Pinpoint the cell where the given text exists, returning its [X, Y] midpoint coordinate. 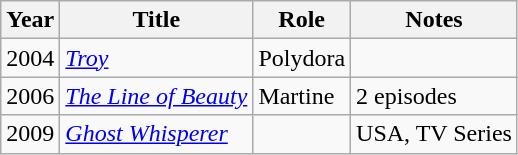
2009 [30, 134]
The Line of Beauty [156, 96]
Martine [302, 96]
Polydora [302, 58]
USA, TV Series [434, 134]
2 episodes [434, 96]
Role [302, 20]
Ghost Whisperer [156, 134]
2006 [30, 96]
Title [156, 20]
Notes [434, 20]
Year [30, 20]
Troy [156, 58]
2004 [30, 58]
